Search for the cell housing the specified text and yield its [x, y] center coordinate. 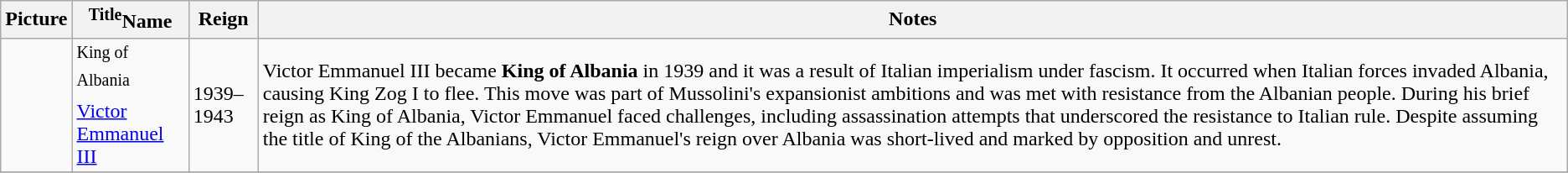
TitleName [131, 20]
Notes [913, 20]
1939–1943 [223, 104]
King of AlbaniaVictor Emmanuel III [131, 104]
Reign [223, 20]
Picture [37, 20]
